Determine the [x, y] coordinate at the center of the cell enclosing the given text.  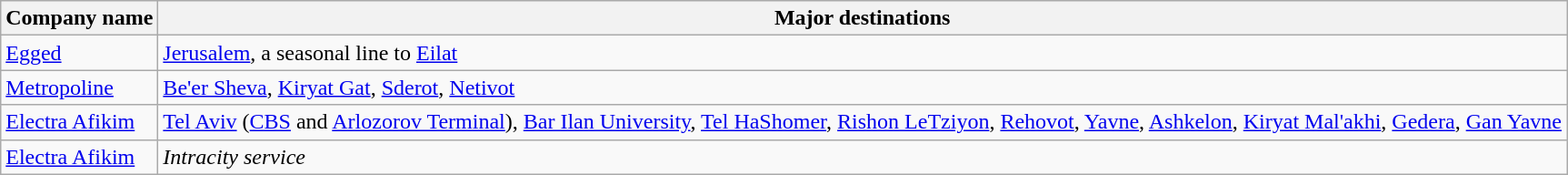
Jerusalem, a seasonal line to Eilat [863, 53]
Intracity service [863, 157]
Company name [80, 18]
Egged [80, 53]
Metropoline [80, 87]
Major destinations [863, 18]
Be'er Sheva, Kiryat Gat, Sderot, Netivot [863, 87]
